Pinpoint the cell where the given text exists, returning its [x, y] midpoint coordinate. 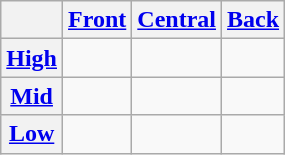
Front [98, 20]
Low [32, 134]
Back [254, 20]
Central [177, 20]
Mid [32, 96]
High [32, 58]
